Pinpoint the cell where the given text exists, returning its [x, y] midpoint coordinate. 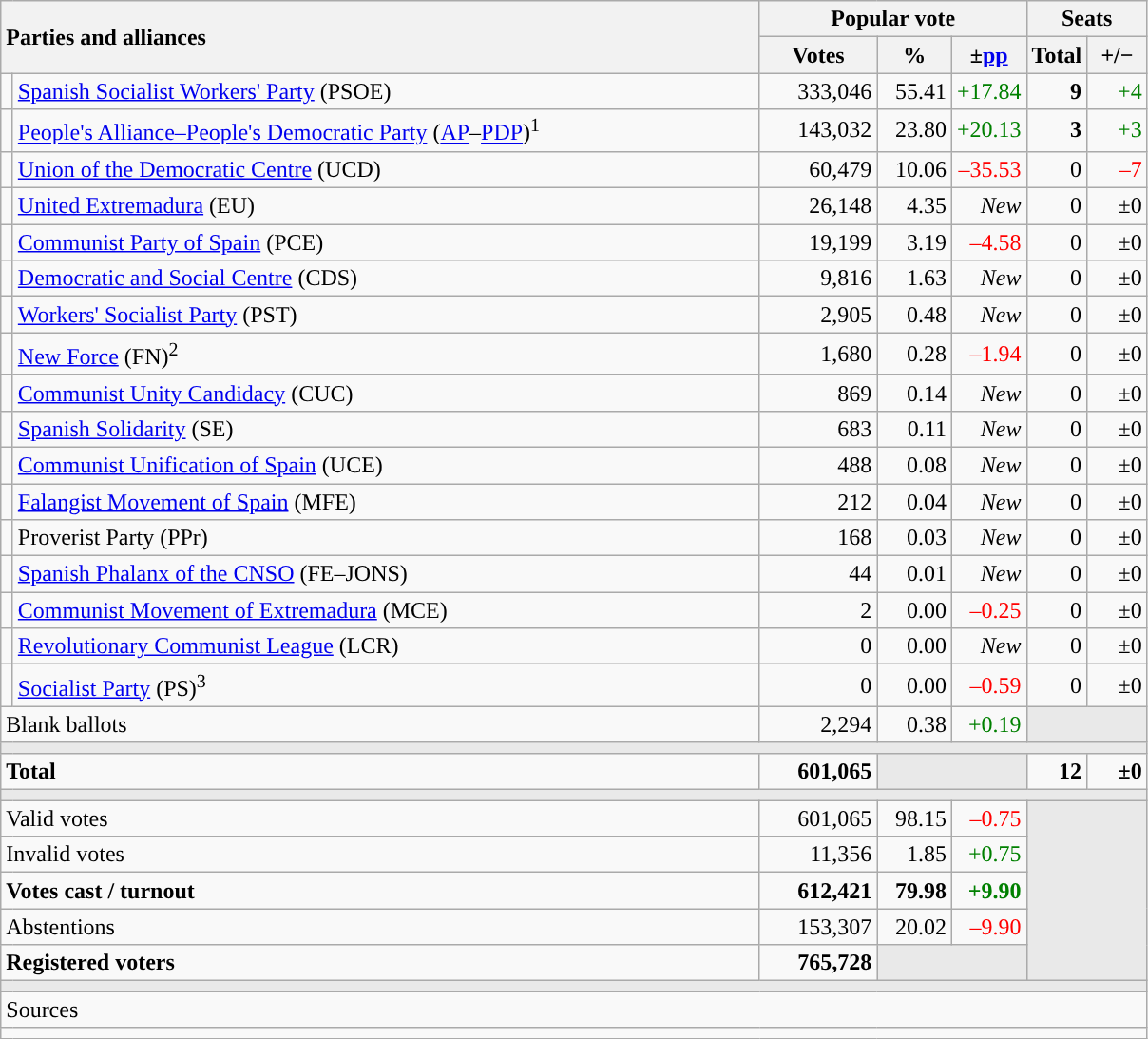
Invalid votes [380, 855]
0.04 [914, 502]
Valid votes [380, 818]
3 [1057, 131]
1.63 [914, 279]
Parties and alliances [380, 37]
Popular vote [893, 19]
–0.75 [988, 818]
Revolutionary Communist League (LCR) [386, 646]
Seats [1087, 19]
23.80 [914, 131]
Votes [818, 55]
Socialist Party (PS)3 [386, 686]
Sources [574, 1010]
+20.13 [988, 131]
0.11 [914, 429]
143,032 [818, 131]
–1.94 [988, 354]
2 [818, 610]
1.85 [914, 855]
9 [1057, 91]
% [914, 55]
20.02 [914, 927]
153,307 [818, 927]
Communist Movement of Extremadura (MCE) [386, 610]
0.28 [914, 354]
Workers' Socialist Party (PST) [386, 315]
+3 [1118, 131]
+0.19 [988, 724]
0.08 [914, 465]
333,046 [818, 91]
Union of the Democratic Centre (UCD) [386, 169]
–7 [1118, 169]
44 [818, 574]
Falangist Movement of Spain (MFE) [386, 502]
±pp [988, 55]
1,680 [818, 354]
4.35 [914, 206]
168 [818, 538]
New Force (FN)2 [386, 354]
Proverist Party (PPr) [386, 538]
+9.90 [988, 891]
0.03 [914, 538]
10.06 [914, 169]
765,728 [818, 963]
–9.90 [988, 927]
2,905 [818, 315]
+4 [1118, 91]
60,479 [818, 169]
People's Alliance–People's Democratic Party (AP–PDP)1 [386, 131]
11,356 [818, 855]
+/− [1118, 55]
Blank ballots [380, 724]
869 [818, 393]
+17.84 [988, 91]
0.38 [914, 724]
–0.25 [988, 610]
3.19 [914, 242]
–4.58 [988, 242]
212 [818, 502]
+0.75 [988, 855]
–35.53 [988, 169]
–0.59 [988, 686]
United Extremadura (EU) [386, 206]
79.98 [914, 891]
0.14 [914, 393]
Spanish Socialist Workers' Party (PSOE) [386, 91]
55.41 [914, 91]
612,421 [818, 891]
98.15 [914, 818]
Communist Party of Spain (PCE) [386, 242]
19,199 [818, 242]
26,148 [818, 206]
Communist Unification of Spain (UCE) [386, 465]
683 [818, 429]
Democratic and Social Centre (CDS) [386, 279]
Votes cast / turnout [380, 891]
Communist Unity Candidacy (CUC) [386, 393]
12 [1057, 772]
Abstentions [380, 927]
0.48 [914, 315]
Spanish Phalanx of the CNSO (FE–JONS) [386, 574]
Registered voters [380, 963]
0.01 [914, 574]
9,816 [818, 279]
Spanish Solidarity (SE) [386, 429]
2,294 [818, 724]
488 [818, 465]
